Determine the [X, Y] coordinate at the center of the cell enclosing the given text.  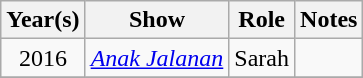
Show [157, 20]
Sarah [262, 58]
Anak Jalanan [157, 58]
2016 [43, 58]
Year(s) [43, 20]
Role [262, 20]
Notes [329, 20]
